Locate the cell with the specified text and output its (X, Y) center coordinate. 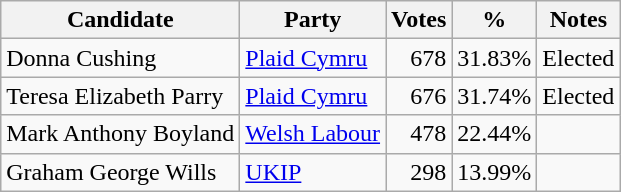
478 (419, 134)
Party (313, 20)
Teresa Elizabeth Parry (120, 96)
Notes (578, 20)
31.74% (494, 96)
Graham George Wills (120, 172)
22.44% (494, 134)
Donna Cushing (120, 58)
Candidate (120, 20)
678 (419, 58)
31.83% (494, 58)
% (494, 20)
13.99% (494, 172)
UKIP (313, 172)
Mark Anthony Boyland (120, 134)
298 (419, 172)
Votes (419, 20)
Welsh Labour (313, 134)
676 (419, 96)
